From the cell containing the given text, extract its center point as [X, Y] coordinate. 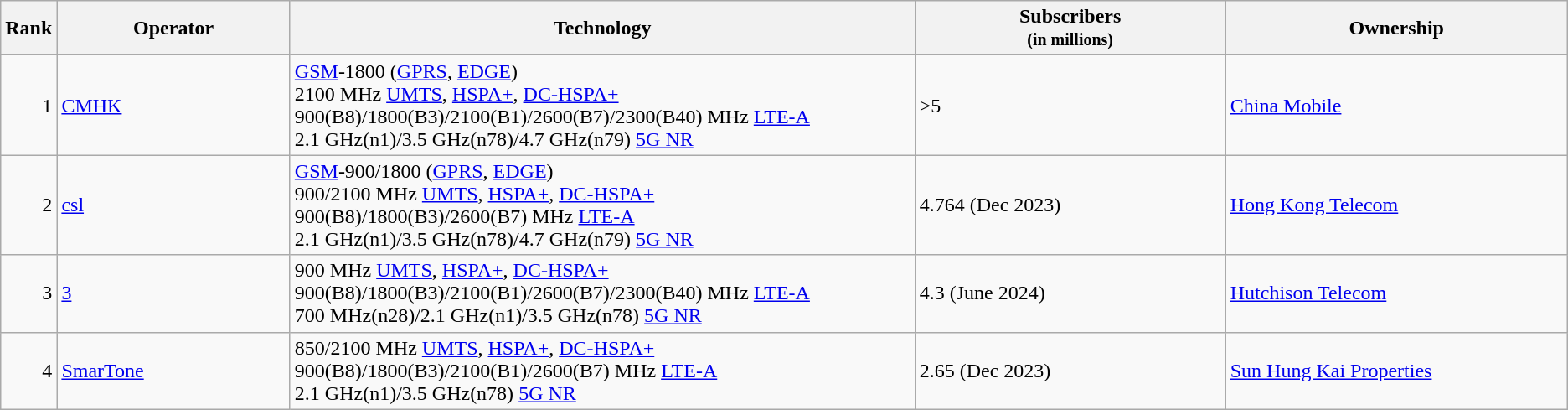
Hutchison Telecom [1396, 293]
GSM-1800 (GPRS, EDGE)2100 MHz UMTS, HSPA+, DC-HSPA+900(B8)/1800(B3)/2100(B1)/2600(B7)/2300(B40) MHz LTE-A 2.1 GHz(n1)/3.5 GHz(n78)/4.7 GHz(n79) 5G NR [602, 106]
4.764 (Dec 2023) [1070, 205]
>5 [1070, 106]
Subscribers(in millions) [1070, 29]
1 [28, 106]
Ownership [1396, 29]
2.65 (Dec 2023) [1070, 371]
Technology [602, 29]
2 [28, 205]
Operator [173, 29]
850/2100 MHz UMTS, HSPA+, DC-HSPA+900(B8)/1800(B3)/2100(B1)/2600(B7) MHz LTE-A2.1 GHz(n1)/3.5 GHz(n78) 5G NR [602, 371]
4.3 (June 2024) [1070, 293]
900 MHz UMTS, HSPA+, DC-HSPA+900(B8)/1800(B3)/2100(B1)/2600(B7)/2300(B40) MHz LTE-A 700 MHz(n28)/2.1 GHz(n1)/3.5 GHz(n78) 5G NR [602, 293]
China Mobile [1396, 106]
Hong Kong Telecom [1396, 205]
GSM-900/1800 (GPRS, EDGE)900/2100 MHz UMTS, HSPA+, DC-HSPA+ 900(B8)/1800(B3)/2600(B7) MHz LTE-A2.1 GHz(n1)/3.5 GHz(n78)/4.7 GHz(n79) 5G NR [602, 205]
csl [173, 205]
4 [28, 371]
Rank [28, 29]
SmarTone [173, 371]
CMHK [173, 106]
Sun Hung Kai Properties [1396, 371]
